For the text-containing cell, return its midpoint in (X, Y) coordinate format. 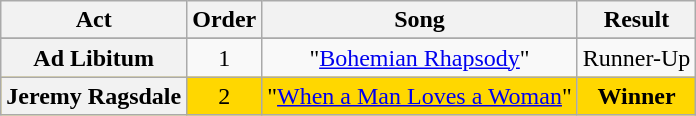
Jeremy Ragsdale (94, 96)
1 (224, 58)
Song (420, 20)
Order (224, 20)
2 (224, 96)
Winner (636, 96)
Runner-Up (636, 58)
"When a Man Loves a Woman" (420, 96)
Act (94, 20)
Ad Libitum (94, 58)
"Bohemian Rhapsody" (420, 58)
Result (636, 20)
